Return the (x, y) coordinate for the center point of the cell that contains the specified text.  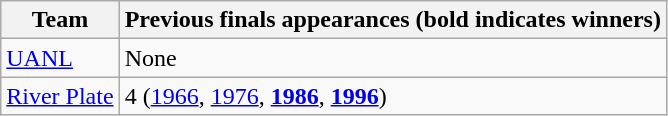
None (392, 58)
River Plate (60, 96)
UANL (60, 58)
Previous finals appearances (bold indicates winners) (392, 20)
4 (1966, 1976, 1986, 1996) (392, 96)
Team (60, 20)
